Extract the [X, Y] coordinate from the center of the cell holding the provided text.  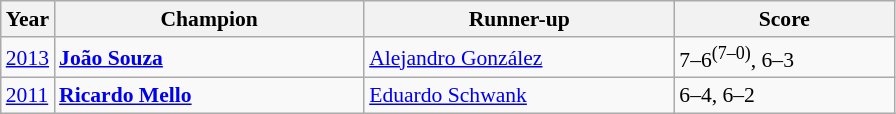
6–4, 6–2 [784, 96]
Alejandro González [519, 58]
Ricardo Mello [209, 96]
7–6(7–0), 6–3 [784, 58]
Runner-up [519, 19]
Score [784, 19]
Year [28, 19]
2011 [28, 96]
João Souza [209, 58]
Champion [209, 19]
Eduardo Schwank [519, 96]
2013 [28, 58]
